Output the (X, Y) coordinate of the center of the cell containing the given text.  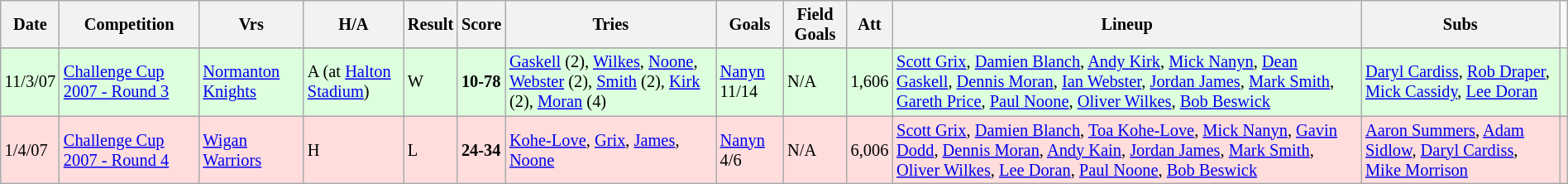
Att (870, 24)
Daryl Cardiss, Rob Draper, Mick Cassidy, Lee Doran (1460, 82)
Normanton Knights (251, 82)
H/A (354, 24)
Gaskell (2), Wilkes, Noone, Webster (2), Smith (2), Kirk (2), Moran (4) (610, 82)
Challenge Cup 2007 - Round 3 (129, 82)
Lineup (1126, 24)
Kohe-Love, Grix, James, Noone (610, 150)
6,006 (870, 150)
Goals (750, 24)
Field Goals (815, 24)
1/4/07 (30, 150)
11/3/07 (30, 82)
Date (30, 24)
L (430, 150)
Challenge Cup 2007 - Round 4 (129, 150)
H (354, 150)
1,606 (870, 82)
Subs (1460, 24)
W (430, 82)
Result (430, 24)
Nanyn 4/6 (750, 150)
Tries (610, 24)
Wigan Warriors (251, 150)
10-78 (481, 82)
Nanyn 11/14 (750, 82)
24-34 (481, 150)
Aaron Summers, Adam Sidlow, Daryl Cardiss, Mike Morrison (1460, 150)
Vrs (251, 24)
Score (481, 24)
Competition (129, 24)
A (at Halton Stadium) (354, 82)
